Search for the cell housing the specified text and yield its (X, Y) center coordinate. 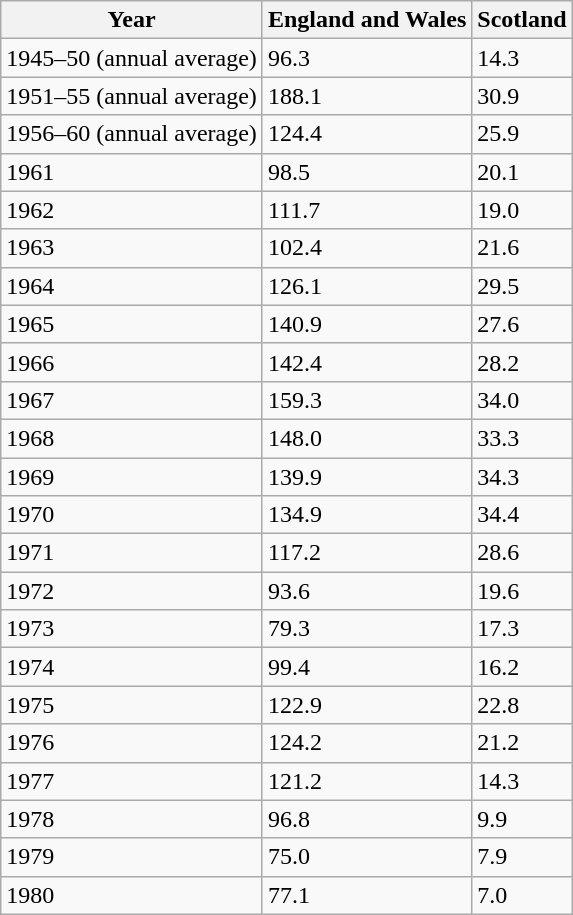
1966 (132, 362)
20.1 (522, 172)
19.0 (522, 210)
19.6 (522, 591)
148.0 (366, 438)
27.6 (522, 324)
1961 (132, 172)
124.4 (366, 134)
96.3 (366, 58)
1962 (132, 210)
93.6 (366, 591)
1971 (132, 553)
1978 (132, 819)
9.9 (522, 819)
79.3 (366, 629)
1977 (132, 781)
34.0 (522, 400)
7.9 (522, 857)
29.5 (522, 286)
22.8 (522, 705)
34.3 (522, 477)
1968 (132, 438)
77.1 (366, 895)
1964 (132, 286)
117.2 (366, 553)
1974 (132, 667)
134.9 (366, 515)
21.2 (522, 743)
1945–50 (annual average) (132, 58)
1956–60 (annual average) (132, 134)
188.1 (366, 96)
25.9 (522, 134)
1965 (132, 324)
Year (132, 20)
16.2 (522, 667)
102.4 (366, 248)
1969 (132, 477)
21.6 (522, 248)
30.9 (522, 96)
1980 (132, 895)
96.8 (366, 819)
111.7 (366, 210)
1951–55 (annual average) (132, 96)
28.2 (522, 362)
England and Wales (366, 20)
1973 (132, 629)
75.0 (366, 857)
Scotland (522, 20)
1963 (132, 248)
1975 (132, 705)
34.4 (522, 515)
124.2 (366, 743)
98.5 (366, 172)
99.4 (366, 667)
1976 (132, 743)
121.2 (366, 781)
139.9 (366, 477)
1967 (132, 400)
7.0 (522, 895)
17.3 (522, 629)
1970 (132, 515)
1972 (132, 591)
122.9 (366, 705)
126.1 (366, 286)
142.4 (366, 362)
33.3 (522, 438)
159.3 (366, 400)
1979 (132, 857)
140.9 (366, 324)
28.6 (522, 553)
